Scan for the cell matching the given text and deliver its [x, y] coordinate at center. 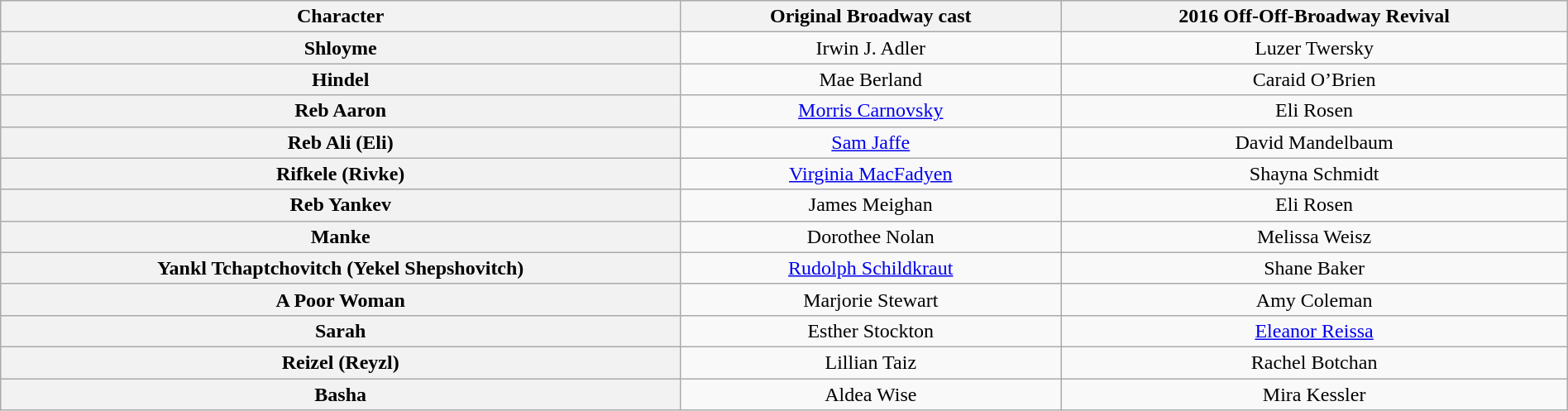
Shloyme [341, 48]
Character [341, 17]
Shayna Schmidt [1314, 174]
Rudolph Schildkraut [871, 268]
Original Broadway cast [871, 17]
Lillian Taiz [871, 362]
Esther Stockton [871, 331]
James Meighan [871, 205]
Eleanor Reissa [1314, 331]
Dorothee Nolan [871, 237]
Mae Berland [871, 79]
Rachel Botchan [1314, 362]
Reb Yankev [341, 205]
A Poor Woman [341, 299]
Mira Kessler [1314, 394]
Sam Jaffe [871, 142]
Marjorie Stewart [871, 299]
Irwin J. Adler [871, 48]
Luzer Twersky [1314, 48]
David Mandelbaum [1314, 142]
Amy Coleman [1314, 299]
Basha [341, 394]
Reb Ali (Eli) [341, 142]
Melissa Weisz [1314, 237]
Aldea Wise [871, 394]
Shane Baker [1314, 268]
Reb Aaron [341, 111]
Virginia MacFadyen [871, 174]
2016 Off-Off-Broadway Revival [1314, 17]
Hindel [341, 79]
Morris Carnovsky [871, 111]
Yankl Tchaptchovitch (Yekel Shepshovitch) [341, 268]
Rifkele (Rivke) [341, 174]
Caraid O’Brien [1314, 79]
Manke [341, 237]
Reizel (Reyzl) [341, 362]
Sarah [341, 331]
